Pinpoint the cell where the given text exists, returning its [x, y] midpoint coordinate. 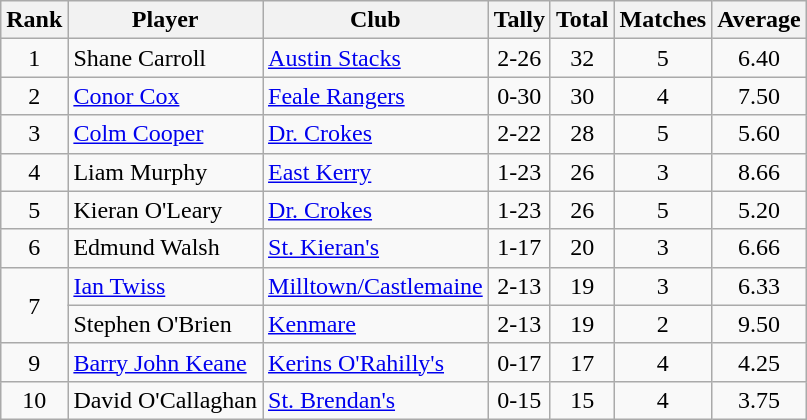
Average [760, 20]
East Kerry [376, 172]
Barry John Keane [166, 362]
9 [34, 362]
1 [34, 58]
30 [582, 96]
Kerins O'Rahilly's [376, 362]
6 [34, 248]
6.33 [760, 286]
5.20 [760, 210]
10 [34, 400]
9.50 [760, 324]
Colm Cooper [166, 134]
7 [34, 305]
32 [582, 58]
7.50 [760, 96]
Matches [663, 20]
6.66 [760, 248]
Shane Carroll [166, 58]
4.25 [760, 362]
Kieran O'Leary [166, 210]
2-22 [519, 134]
Stephen O'Brien [166, 324]
Total [582, 20]
Liam Murphy [166, 172]
0-30 [519, 96]
Austin Stacks [376, 58]
17 [582, 362]
Tally [519, 20]
Milltown/Castlemaine [376, 286]
Club [376, 20]
3.75 [760, 400]
Feale Rangers [376, 96]
David O'Callaghan [166, 400]
Rank [34, 20]
Conor Cox [166, 96]
Kenmare [376, 324]
28 [582, 134]
0-15 [519, 400]
St. Kieran's [376, 248]
Edmund Walsh [166, 248]
15 [582, 400]
1-17 [519, 248]
5.60 [760, 134]
Player [166, 20]
2-26 [519, 58]
8.66 [760, 172]
6.40 [760, 58]
20 [582, 248]
Ian Twiss [166, 286]
0-17 [519, 362]
St. Brendan's [376, 400]
